Pinpoint the cell where the given text exists, returning its [x, y] midpoint coordinate. 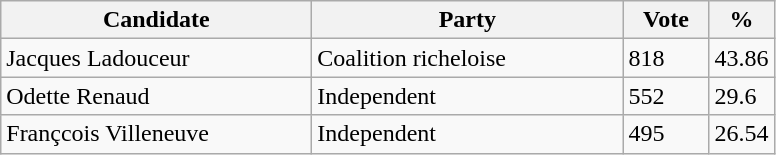
Jacques Ladouceur [156, 58]
Coalition richeloise [468, 58]
Party [468, 20]
Candidate [156, 20]
Vote [666, 20]
552 [666, 96]
818 [666, 58]
Françcois Villeneuve [156, 134]
495 [666, 134]
26.54 [742, 134]
% [742, 20]
Odette Renaud [156, 96]
43.86 [742, 58]
29.6 [742, 96]
